Locate the cell with the specified text and output its [X, Y] center coordinate. 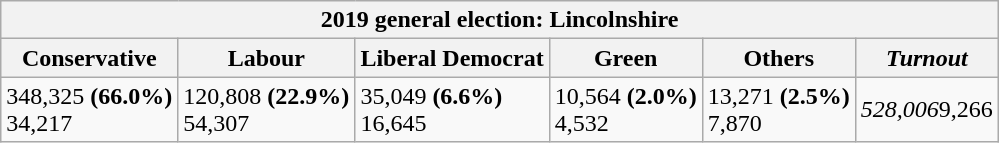
10,564 (2.0%)4,532 [626, 110]
Others [778, 58]
348,325 (66.0%)34,217 [90, 110]
13,271 (2.5%)7,870 [778, 110]
Turnout [926, 58]
Liberal Democrat [452, 58]
Green [626, 58]
528,0069,266 [926, 110]
2019 general election: Lincolnshire [500, 20]
Labour [266, 58]
120,808 (22.9%)54,307 [266, 110]
35,049 (6.6%)16,645 [452, 110]
Conservative [90, 58]
